For the text-containing cell, return its midpoint in (X, Y) coordinate format. 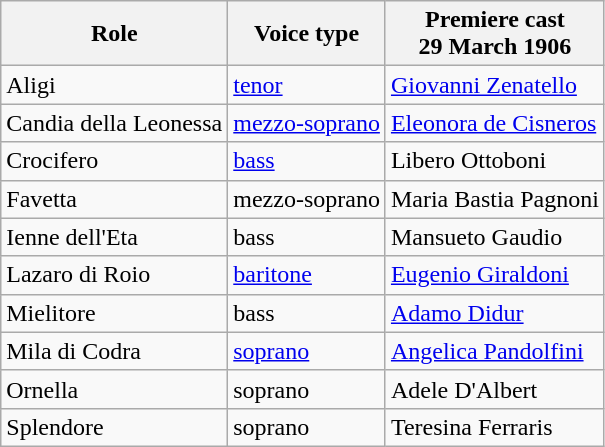
Crocifero (114, 161)
Lazaro di Roio (114, 275)
Giovanni Zenatello (494, 85)
Eleonora de Cisneros (494, 123)
Mielitore (114, 313)
Adamo Didur (494, 313)
Libero Ottoboni (494, 161)
Angelica Pandolfini (494, 351)
Premiere cast29 March 1906 (494, 34)
Role (114, 34)
Ornella (114, 389)
Teresina Ferraris (494, 427)
Ienne dell'Eta (114, 237)
Candia della Leonessa (114, 123)
tenor (307, 85)
Eugenio Giraldoni (494, 275)
Splendore (114, 427)
Voice type (307, 34)
Favetta (114, 199)
Mila di Codra (114, 351)
Maria Bastia Pagnoni (494, 199)
Mansueto Gaudio (494, 237)
Aligi (114, 85)
Adele D'Albert (494, 389)
baritone (307, 275)
